Extract the [x, y] coordinate from the center of the cell holding the provided text.  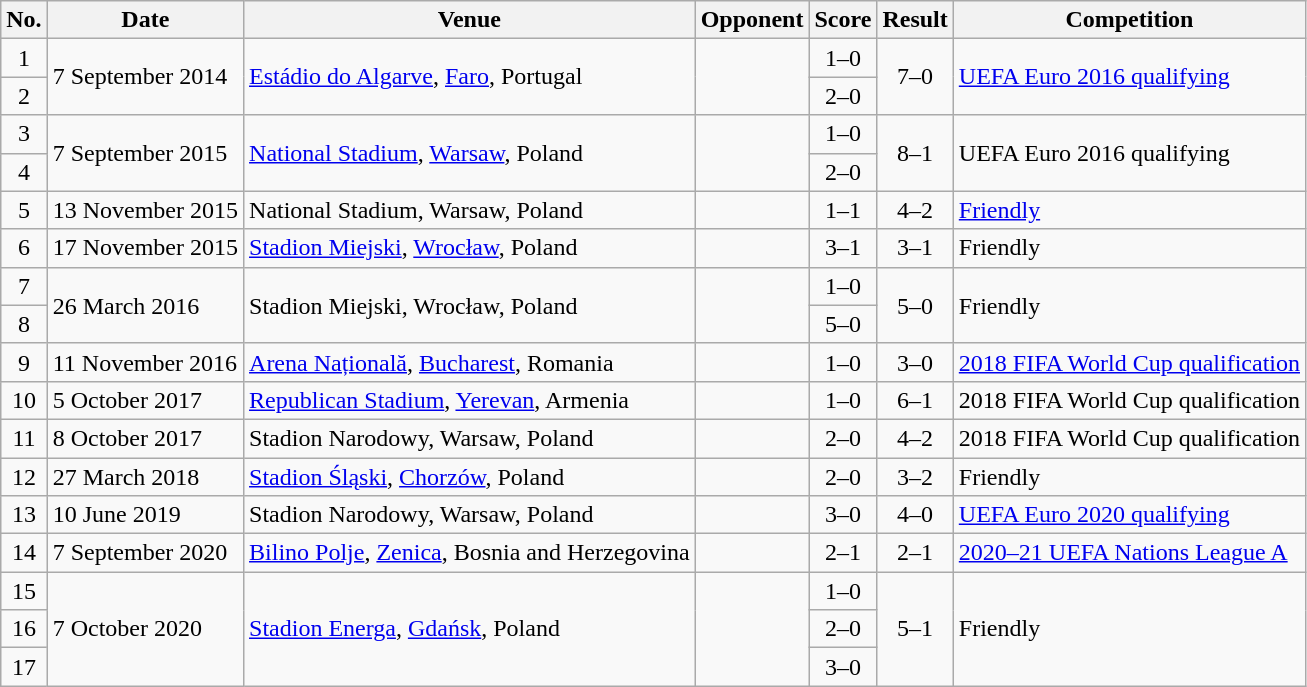
13 November 2015 [145, 210]
Republican Stadium, Yerevan, Armenia [470, 400]
4 [24, 172]
Arena Națională, Bucharest, Romania [470, 362]
Competition [1129, 20]
5 [24, 210]
8 [24, 324]
UEFA Euro 2020 qualifying [1129, 515]
11 [24, 438]
2020–21 UEFA Nations League A [1129, 553]
10 [24, 400]
7 September 2014 [145, 77]
12 [24, 477]
26 March 2016 [145, 305]
17 November 2015 [145, 248]
16 [24, 629]
Stadion Śląski, Chorzów, Poland [470, 477]
Venue [470, 20]
5 October 2017 [145, 400]
7–0 [915, 77]
Date [145, 20]
1 [24, 58]
14 [24, 553]
7 September 2020 [145, 553]
3–2 [915, 477]
17 [24, 667]
6 [24, 248]
7 October 2020 [145, 629]
Bilino Polje, Zenica, Bosnia and Herzegovina [470, 553]
Score [843, 20]
8–1 [915, 153]
15 [24, 591]
1–1 [843, 210]
27 March 2018 [145, 477]
6–1 [915, 400]
Estádio do Algarve, Faro, Portugal [470, 77]
7 [24, 286]
5–1 [915, 629]
Stadion Energa, Gdańsk, Poland [470, 629]
8 October 2017 [145, 438]
13 [24, 515]
11 November 2016 [145, 362]
4–0 [915, 515]
7 September 2015 [145, 153]
9 [24, 362]
Result [915, 20]
2 [24, 96]
10 June 2019 [145, 515]
Opponent [752, 20]
3 [24, 134]
No. [24, 20]
